Return the [X, Y] coordinate for the center point of the cell that contains the specified text.  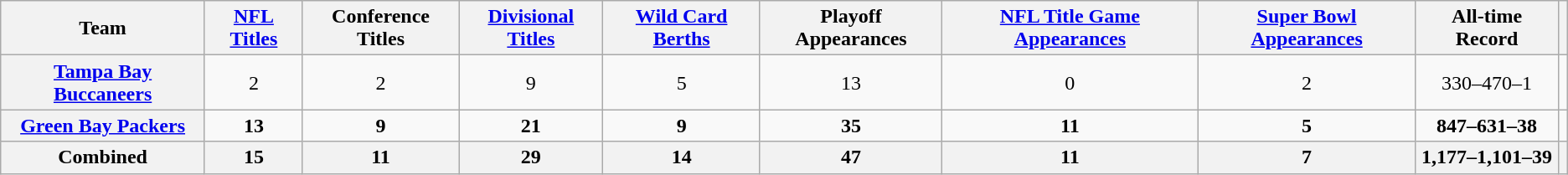
35 [851, 126]
0 [1070, 82]
Playoff Appearances [851, 28]
7 [1307, 157]
15 [253, 157]
Green Bay Packers [103, 126]
847–631–38 [1487, 126]
Combined [103, 157]
Team [103, 28]
330–470–1 [1487, 82]
1,177–1,101–39 [1487, 157]
Super Bowl Appearances [1307, 28]
Divisional Titles [531, 28]
All-time Record [1487, 28]
47 [851, 157]
21 [531, 126]
NFL Title Game Appearances [1070, 28]
Wild Card Berths [682, 28]
29 [531, 157]
Conference Titles [380, 28]
Tampa Bay Buccaneers [103, 82]
NFL Titles [253, 28]
14 [682, 157]
